Determine the (X, Y) coordinate at the center of the cell enclosing the given text.  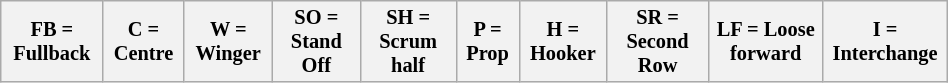
C = Centre (144, 41)
SH = Scrum half (408, 41)
LF = Loose forward (766, 41)
FB = Fullback (52, 41)
I = Interchange (885, 41)
P = Prop (488, 41)
H = Hooker (563, 41)
SR = Second Row (658, 41)
SO = Stand Off (316, 41)
W = Winger (228, 41)
